Return (X, Y) of the center of cell containing provided text 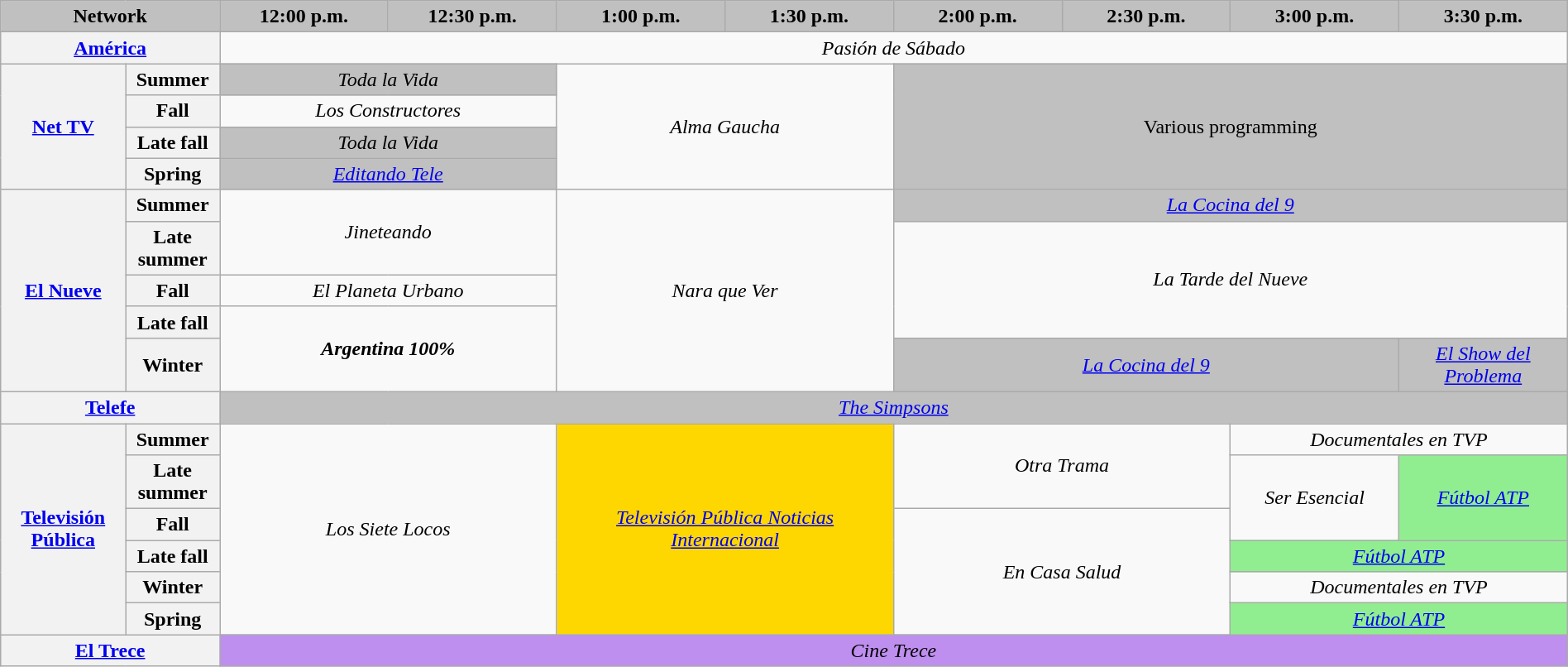
Televisión Pública Noticias Internacional (724, 530)
Los Constructores (389, 111)
12:00 p.m. (304, 17)
Televisión Pública (63, 530)
2:00 p.m. (978, 17)
Pasión de Sábado (894, 48)
Editando Tele (389, 174)
Los Siete Locos (389, 530)
Alma Gaucha (724, 127)
Jineteando (389, 232)
2:30 p.m. (1146, 17)
1:30 p.m. (810, 17)
La Tarde del Nueve (1231, 280)
The Simpsons (894, 407)
Otra Trama (1062, 467)
Cine Trece (894, 650)
Nara que Ver (724, 290)
3:00 p.m. (1315, 17)
Ser Esencial (1315, 498)
El Show del Problema (1483, 364)
3:30 p.m. (1483, 17)
12:30 p.m. (472, 17)
América (111, 48)
El Nueve (63, 290)
Various programming (1231, 127)
Net TV (63, 127)
Telefe (111, 407)
Network (111, 17)
El Trece (111, 650)
El Planeta Urbano (389, 290)
En Casa Salud (1062, 572)
Argentina 100% (389, 349)
1:00 p.m. (641, 17)
